Return the [X, Y] coordinate for the center point of the cell that contains the specified text.  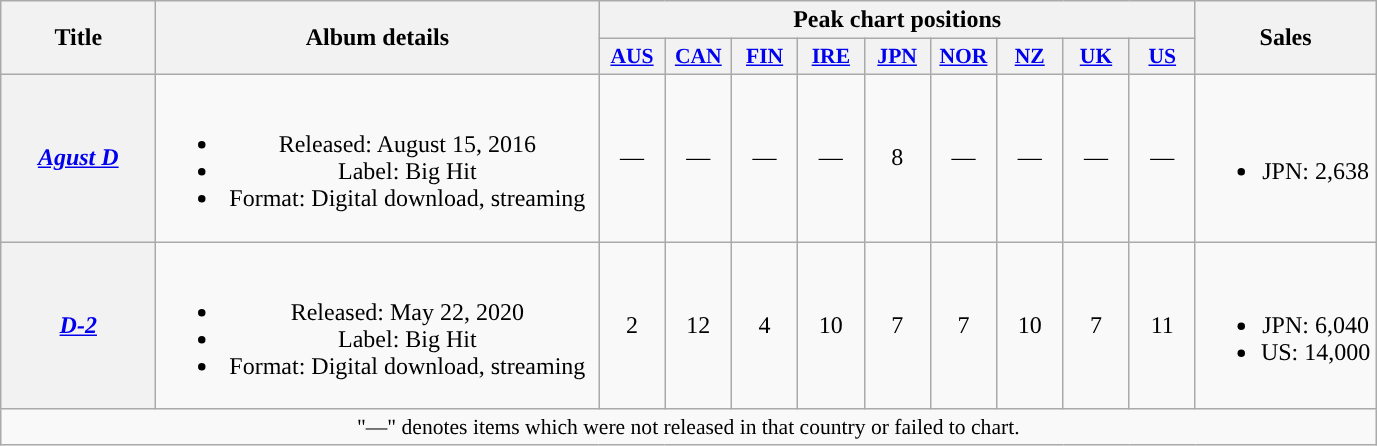
JPN [897, 57]
NOR [963, 57]
11 [1162, 326]
Sales [1285, 38]
US [1162, 57]
CAN [698, 57]
FIN [764, 57]
AUS [632, 57]
JPN: 2,638 [1285, 158]
2 [632, 326]
Released: August 15, 2016Label: Big HitFormat: Digital download, streaming [378, 158]
UK [1096, 57]
D-2 [78, 326]
Album details [378, 38]
Title [78, 38]
Released: May 22, 2020Label: Big HitFormat: Digital download, streaming [378, 326]
4 [764, 326]
12 [698, 326]
Agust D [78, 158]
IRE [831, 57]
8 [897, 158]
Peak chart positions [898, 20]
JPN: 6,040US: 14,000 [1285, 326]
NZ [1030, 57]
"—" denotes items which were not released in that country or failed to chart. [688, 427]
